Extract the (x, y) coordinate from the center of the cell holding the provided text.  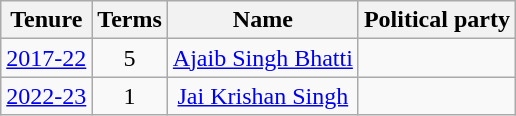
Jai Krishan Singh (262, 96)
Political party (436, 20)
2017-22 (46, 58)
Terms (130, 20)
Name (262, 20)
2022-23 (46, 96)
Ajaib Singh Bhatti (262, 58)
5 (130, 58)
Tenure (46, 20)
1 (130, 96)
